Detect which cell encompasses the target text, then output its [X, Y] center coordinate. 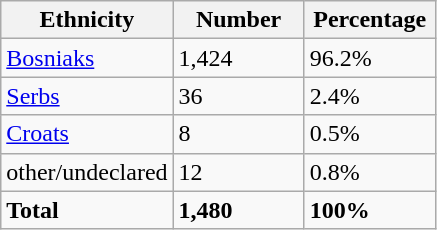
Ethnicity [87, 20]
96.2% [370, 58]
100% [370, 210]
0.5% [370, 134]
Percentage [370, 20]
other/undeclared [87, 172]
1,480 [238, 210]
12 [238, 172]
Croats [87, 134]
8 [238, 134]
Total [87, 210]
36 [238, 96]
Bosniaks [87, 58]
Number [238, 20]
Serbs [87, 96]
2.4% [370, 96]
0.8% [370, 172]
1,424 [238, 58]
